Extract the (x, y) coordinate from the center of the cell holding the provided text.  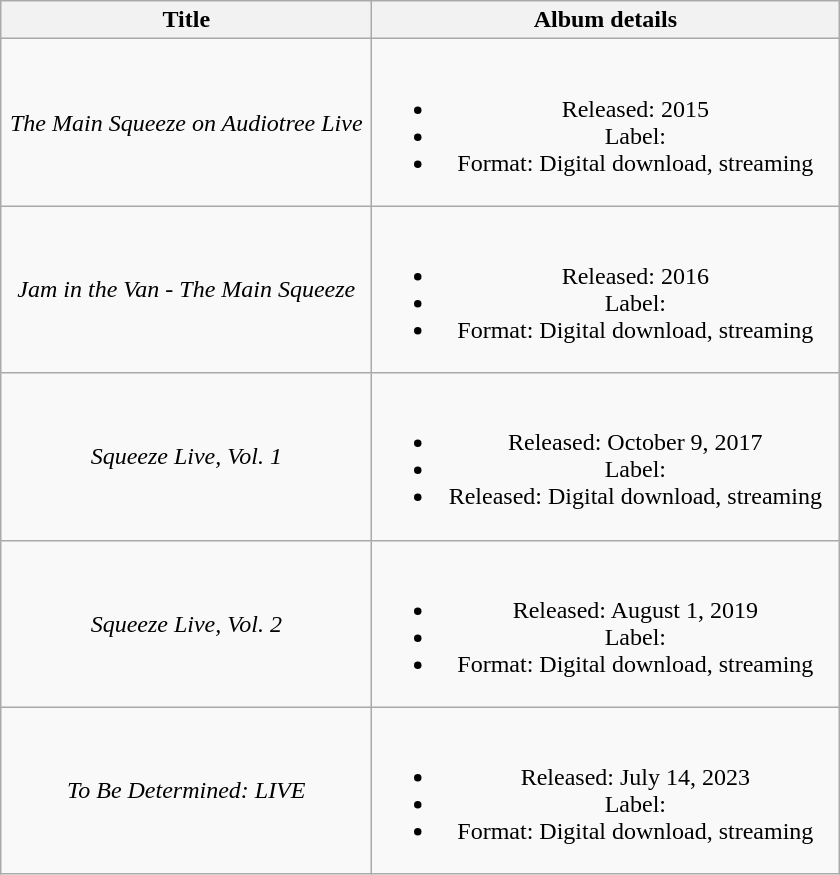
Jam in the Van - The Main Squeeze (186, 290)
Squeeze Live, Vol. 1 (186, 456)
To Be Determined: LIVE (186, 790)
Squeeze Live, Vol. 2 (186, 624)
Title (186, 20)
Released: 2015Label:Format: Digital download, streaming (606, 122)
Released: 2016Label:Format: Digital download, streaming (606, 290)
Released: October 9, 2017Label:Released: Digital download, streaming (606, 456)
Released: July 14, 2023Label:Format: Digital download, streaming (606, 790)
Album details (606, 20)
Released: August 1, 2019Label:Format: Digital download, streaming (606, 624)
The Main Squeeze on Audiotree Live (186, 122)
